Return (X, Y) of the center of cell containing provided text 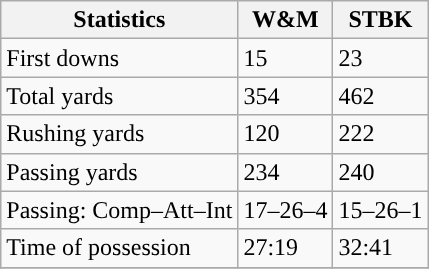
23 (380, 58)
W&M (286, 20)
27:19 (286, 248)
Rushing yards (120, 134)
STBK (380, 20)
15 (286, 58)
Time of possession (120, 248)
First downs (120, 58)
15–26–1 (380, 210)
222 (380, 134)
120 (286, 134)
240 (380, 172)
Passing yards (120, 172)
Statistics (120, 20)
32:41 (380, 248)
Passing: Comp–Att–Int (120, 210)
354 (286, 96)
17–26–4 (286, 210)
Total yards (120, 96)
234 (286, 172)
462 (380, 96)
